Determine the [X, Y] coordinate at the center of the cell enclosing the given text.  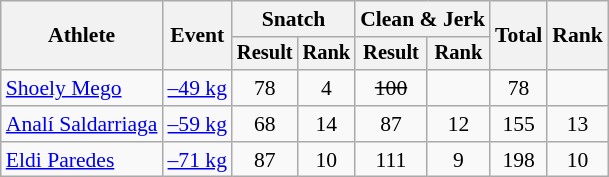
14 [327, 124]
Analí Saldarriaga [82, 124]
13 [578, 124]
12 [458, 124]
Snatch [294, 19]
87 [391, 124]
Event [198, 36]
Athlete [82, 36]
100 [391, 88]
68 [265, 124]
–59 kg [198, 124]
Shoely Mego [82, 88]
Total [518, 36]
4 [327, 88]
155 [518, 124]
–49 kg [198, 88]
Clean & Jerk [422, 19]
